Return [x, y] of the center of cell containing provided text 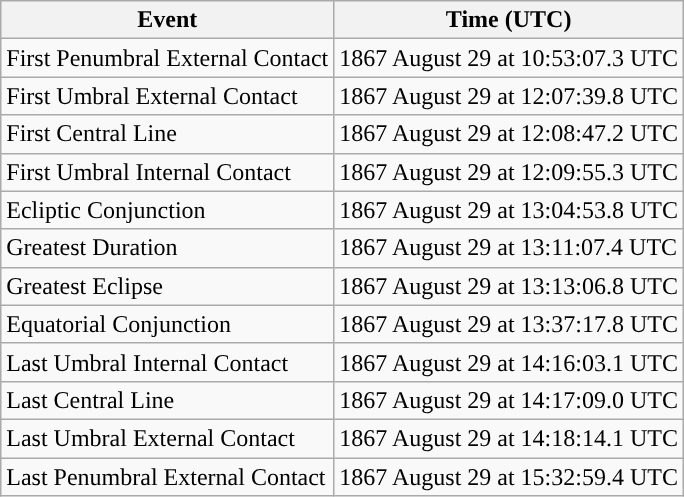
Ecliptic Conjunction [168, 210]
Greatest Eclipse [168, 286]
1867 August 29 at 13:11:07.4 UTC [509, 248]
1867 August 29 at 14:18:14.1 UTC [509, 438]
First Umbral Internal Contact [168, 172]
Event [168, 20]
Last Umbral External Contact [168, 438]
First Umbral External Contact [168, 96]
1867 August 29 at 13:13:06.8 UTC [509, 286]
1867 August 29 at 10:53:07.3 UTC [509, 58]
Greatest Duration [168, 248]
1867 August 29 at 12:08:47.2 UTC [509, 134]
Last Umbral Internal Contact [168, 362]
Last Central Line [168, 400]
1867 August 29 at 12:09:55.3 UTC [509, 172]
1867 August 29 at 12:07:39.8 UTC [509, 96]
First Central Line [168, 134]
1867 August 29 at 13:37:17.8 UTC [509, 324]
1867 August 29 at 14:16:03.1 UTC [509, 362]
First Penumbral External Contact [168, 58]
Last Penumbral External Contact [168, 477]
1867 August 29 at 13:04:53.8 UTC [509, 210]
Equatorial Conjunction [168, 324]
Time (UTC) [509, 20]
1867 August 29 at 15:32:59.4 UTC [509, 477]
1867 August 29 at 14:17:09.0 UTC [509, 400]
